Find where the given text appears and provide that cell's center as [X, Y] coordinate. 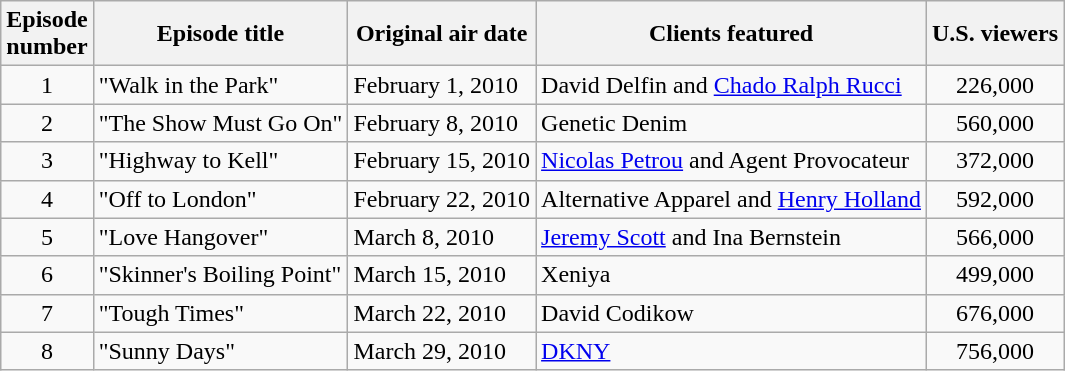
8 [47, 351]
February 22, 2010 [442, 199]
"The Show Must Go On" [220, 123]
4 [47, 199]
560,000 [996, 123]
Genetic Denim [732, 123]
February 8, 2010 [442, 123]
372,000 [996, 161]
March 8, 2010 [442, 237]
756,000 [996, 351]
"Love Hangover" [220, 237]
Alternative Apparel and Henry Holland [732, 199]
February 1, 2010 [442, 85]
676,000 [996, 313]
226,000 [996, 85]
"Skinner's Boiling Point" [220, 275]
U.S. viewers [996, 34]
March 29, 2010 [442, 351]
Episode title [220, 34]
"Tough Times" [220, 313]
1 [47, 85]
"Off to London" [220, 199]
DKNY [732, 351]
6 [47, 275]
Clients featured [732, 34]
David Codikow [732, 313]
5 [47, 237]
David Delfin and Chado Ralph Rucci [732, 85]
7 [47, 313]
February 15, 2010 [442, 161]
March 22, 2010 [442, 313]
Jeremy Scott and Ina Bernstein [732, 237]
March 15, 2010 [442, 275]
Nicolas Petrou and Agent Provocateur [732, 161]
566,000 [996, 237]
592,000 [996, 199]
3 [47, 161]
"Sunny Days" [220, 351]
2 [47, 123]
"Highway to Kell" [220, 161]
Episodenumber [47, 34]
Original air date [442, 34]
499,000 [996, 275]
Xeniya [732, 275]
"Walk in the Park" [220, 85]
